From the cell containing the given text, extract its center point as [x, y] coordinate. 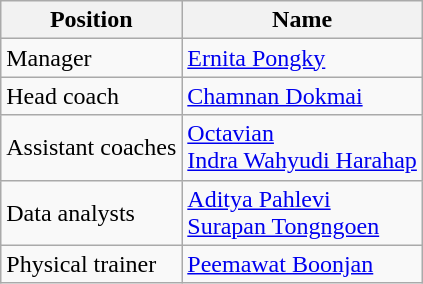
Ernita Pongky [302, 58]
Peemawat Boonjan [302, 264]
Manager [92, 58]
Head coach [92, 96]
Aditya Pahlevi Surapan Tongngoen [302, 212]
Chamnan Dokmai [302, 96]
Assistant coaches [92, 148]
Physical trainer [92, 264]
Octavian Indra Wahyudi Harahap [302, 148]
Name [302, 20]
Position [92, 20]
Data analysts [92, 212]
